Return [x, y] of the center of cell containing provided text 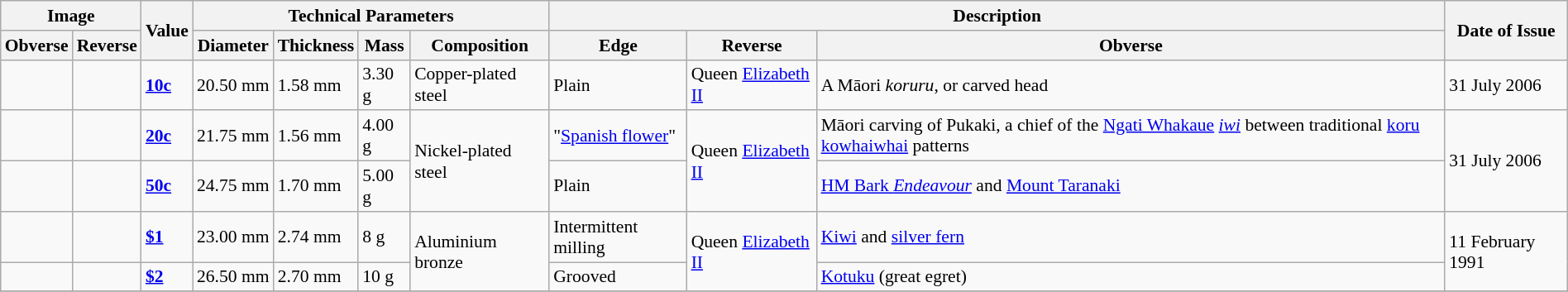
Technical Parameters [370, 16]
$2 [167, 277]
26.50 mm [233, 277]
Description [997, 16]
A Māori koruru, or carved head [1131, 84]
Kotuku (great egret) [1131, 277]
24.75 mm [233, 187]
2.70 mm [316, 277]
10c [167, 84]
Copper-plated steel [480, 84]
Composition [480, 45]
1.58 mm [316, 84]
Diameter [233, 45]
Nickel-plated steel [480, 161]
Māori carving of Pukaki, a chief of the Ngati Whakaue iwi between traditional koru kowhaiwhai patterns [1131, 136]
4.00 g [384, 136]
Thickness [316, 45]
Aluminium bronze [480, 251]
Kiwi and silver fern [1131, 237]
1.56 mm [316, 136]
2.74 mm [316, 237]
10 g [384, 277]
23.00 mm [233, 237]
1.70 mm [316, 187]
Edge [618, 45]
$1 [167, 237]
Image [71, 16]
21.75 mm [233, 136]
11 February 1991 [1506, 251]
Grooved [618, 277]
Date of Issue [1506, 30]
"Spanish flower" [618, 136]
3.30 g [384, 84]
Mass [384, 45]
20c [167, 136]
Intermittent milling [618, 237]
5.00 g [384, 187]
HM Bark Endeavour and Mount Taranaki [1131, 187]
8 g [384, 237]
Value [167, 30]
20.50 mm [233, 84]
50c [167, 187]
